Find where the given text appears and provide that cell's center as (x, y) coordinate. 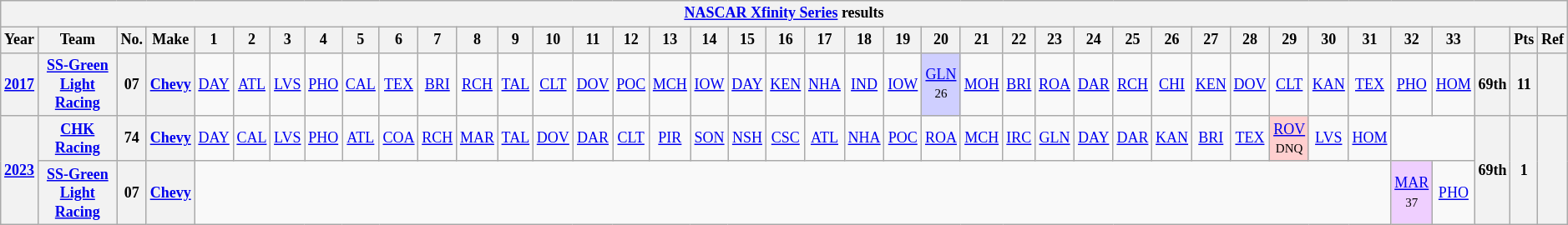
2017 (20, 84)
20 (942, 40)
22 (1019, 40)
Ref (1553, 40)
29 (1289, 40)
GLN (1055, 138)
2023 (20, 170)
33 (1454, 40)
CHK Racing (77, 138)
Make (170, 40)
18 (864, 40)
3 (287, 40)
6 (399, 40)
9 (515, 40)
MOH (982, 84)
30 (1328, 40)
CHI (1172, 84)
NSH (747, 138)
MAR37 (1412, 192)
32 (1412, 40)
MAR (478, 138)
NASCAR Xfinity Series results (784, 13)
GLN26 (942, 84)
5 (361, 40)
27 (1211, 40)
12 (631, 40)
16 (786, 40)
IND (864, 84)
ROVDNQ (1289, 138)
14 (710, 40)
26 (1172, 40)
4 (324, 40)
74 (132, 138)
COA (399, 138)
SON (710, 138)
PIR (670, 138)
CSC (786, 138)
19 (903, 40)
21 (982, 40)
28 (1250, 40)
Pts (1525, 40)
15 (747, 40)
31 (1369, 40)
2 (252, 40)
No. (132, 40)
10 (553, 40)
Team (77, 40)
IRC (1019, 138)
8 (478, 40)
13 (670, 40)
Year (20, 40)
7 (438, 40)
17 (825, 40)
24 (1094, 40)
23 (1055, 40)
25 (1132, 40)
